Return the (X, Y) coordinate for the center point of the cell that contains the specified text.  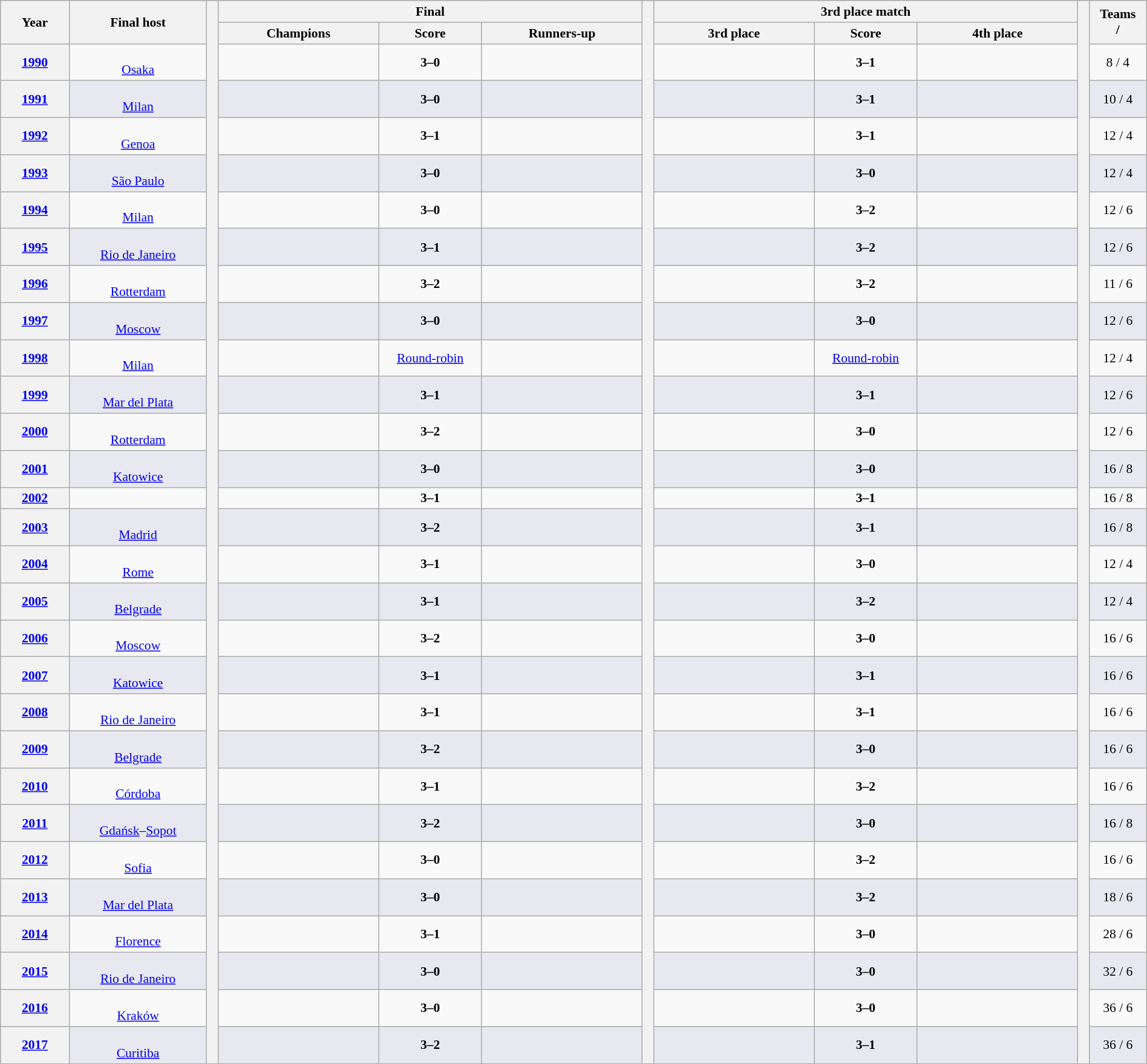
2016 (35, 1008)
8 / 4 (1118, 62)
Final host (138, 22)
32 / 6 (1118, 971)
Final (431, 11)
1994 (35, 211)
1996 (35, 284)
1990 (35, 62)
3rd place (734, 33)
28 / 6 (1118, 934)
2017 (35, 1045)
2015 (35, 971)
Rome (138, 565)
11 / 6 (1118, 284)
2000 (35, 432)
2001 (35, 469)
2012 (35, 860)
1999 (35, 396)
2011 (35, 824)
2003 (35, 527)
2004 (35, 565)
1995 (35, 247)
Genoa (138, 137)
2009 (35, 749)
10 / 4 (1118, 99)
Florence (138, 934)
2007 (35, 675)
1993 (35, 173)
São Paulo (138, 173)
Champions (299, 33)
1992 (35, 137)
Teams / (1118, 22)
2008 (35, 713)
2002 (35, 498)
Runners-up (561, 33)
Kraków (138, 1008)
1998 (35, 358)
Córdoba (138, 786)
Osaka (138, 62)
2005 (35, 601)
3rd place match (866, 11)
Sofia (138, 860)
Gdańsk–Sopot (138, 824)
1991 (35, 99)
18 / 6 (1118, 898)
2014 (35, 934)
Madrid (138, 527)
Year (35, 22)
2006 (35, 639)
2013 (35, 898)
Curitiba (138, 1045)
1997 (35, 321)
4th place (997, 33)
2010 (35, 786)
